For the text-containing cell, return its midpoint in (x, y) coordinate format. 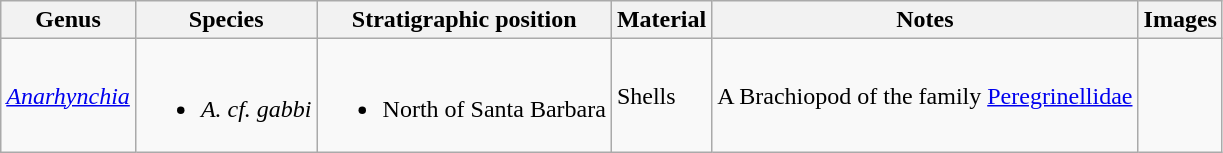
Anarhynchia (68, 96)
Images (1180, 20)
North of Santa Barbara (464, 96)
Shells (661, 96)
Species (226, 20)
A. cf. gabbi (226, 96)
Stratigraphic position (464, 20)
Genus (68, 20)
Material (661, 20)
A Brachiopod of the family Peregrinellidae (925, 96)
Notes (925, 20)
